Find where the given text appears and provide that cell's center as (x, y) coordinate. 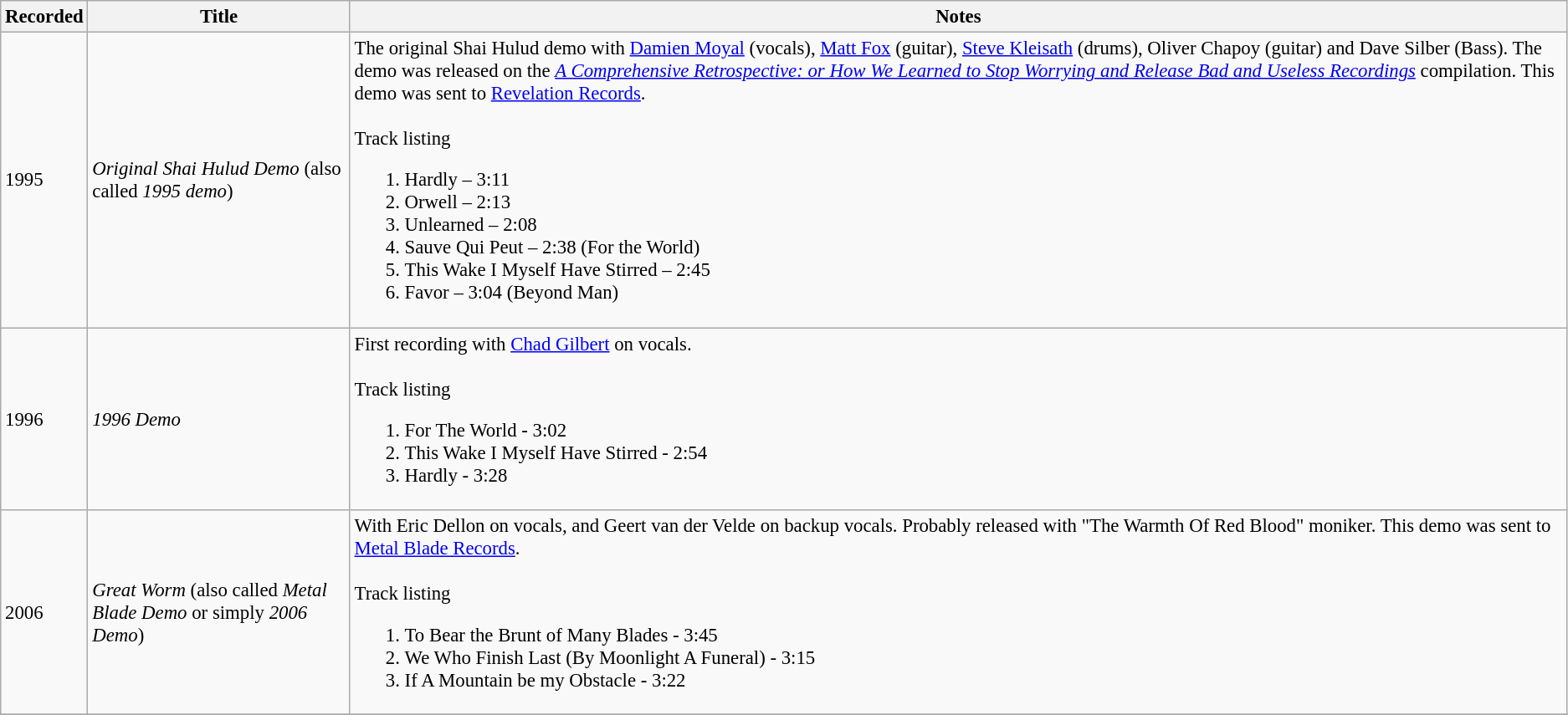
1996 (44, 419)
First recording with Chad Gilbert on vocals.Track listingFor The World - 3:02This Wake I Myself Have Stirred - 2:54Hardly - 3:28 (958, 419)
1996 Demo (219, 419)
Original Shai Hulud Demo (also called 1995 demo) (219, 181)
1995 (44, 181)
Great Worm (also called Metal Blade Demo or simply 2006 Demo) (219, 612)
Notes (958, 17)
Recorded (44, 17)
2006 (44, 612)
Title (219, 17)
